Locate the cell with the specified text and output its (X, Y) center coordinate. 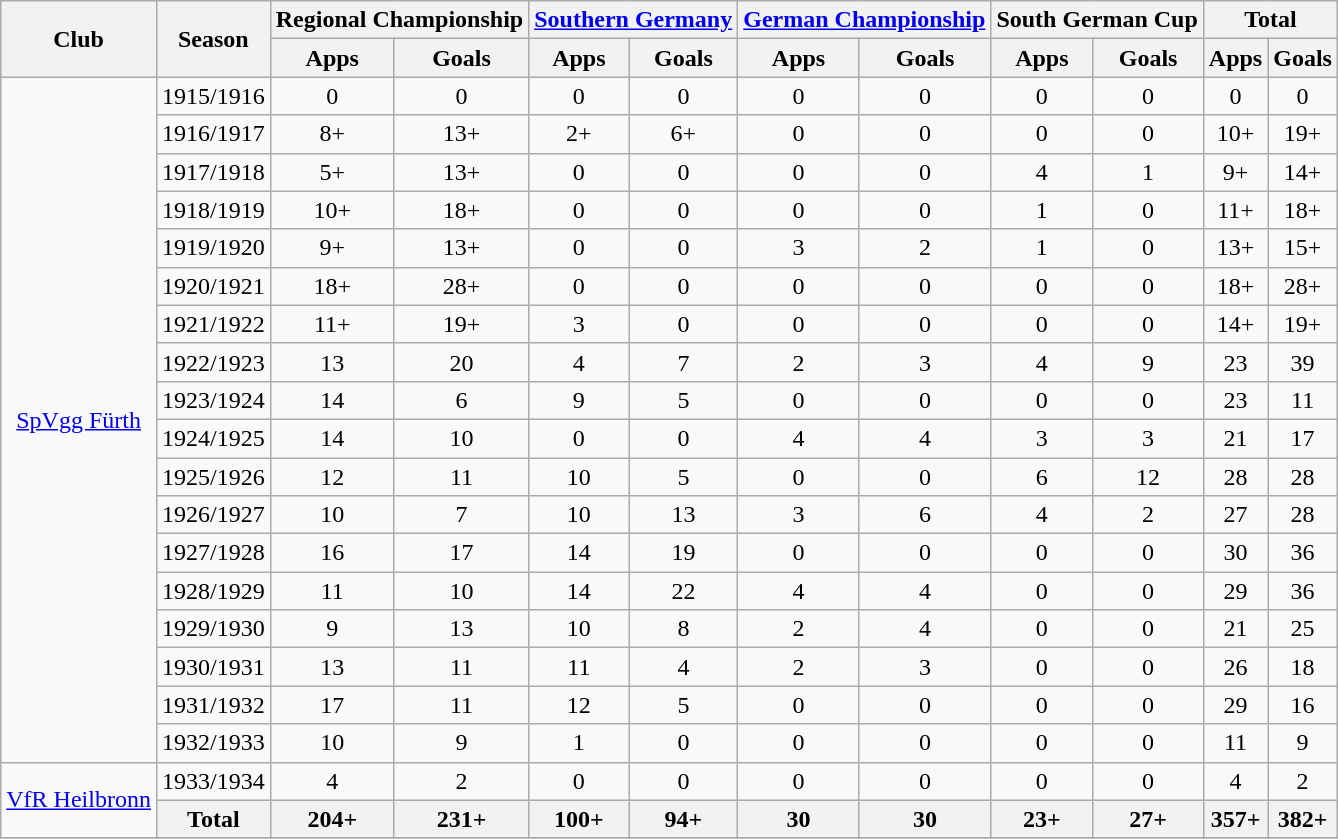
1930/1931 (213, 667)
18 (1303, 667)
1924/1925 (213, 438)
1919/1920 (213, 248)
204+ (332, 819)
8 (684, 629)
357+ (1235, 819)
1916/1917 (213, 134)
1928/1929 (213, 591)
23+ (1042, 819)
25 (1303, 629)
1917/1918 (213, 172)
382+ (1303, 819)
Regional Championship (399, 20)
231+ (461, 819)
1929/1930 (213, 629)
1927/1928 (213, 553)
Season (213, 39)
1933/1934 (213, 781)
1920/1921 (213, 286)
100+ (579, 819)
1925/1926 (213, 477)
1932/1933 (213, 743)
20 (461, 362)
8+ (332, 134)
German Championship (864, 20)
1918/1919 (213, 210)
19 (684, 553)
1926/1927 (213, 515)
39 (1303, 362)
VfR Heilbronn (79, 800)
22 (684, 591)
1915/1916 (213, 96)
27+ (1148, 819)
1921/1922 (213, 324)
15+ (1303, 248)
South German Cup (1097, 20)
1923/1924 (213, 400)
94+ (684, 819)
2+ (579, 134)
1922/1923 (213, 362)
1931/1932 (213, 705)
5+ (332, 172)
27 (1235, 515)
26 (1235, 667)
SpVgg Fürth (79, 420)
Club (79, 39)
6+ (684, 134)
Southern Germany (634, 20)
